Return the [x, y] coordinate for the center point of the cell that contains the specified text.  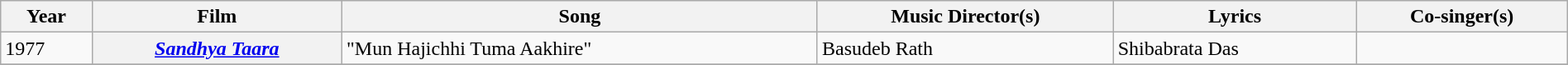
Lyrics [1235, 17]
"Mun Hajichhi Tuma Aakhire" [579, 48]
1977 [46, 48]
Music Director(s) [965, 17]
Co-singer(s) [1462, 17]
Film [217, 17]
Sandhya Taara [217, 48]
Basudeb Rath [965, 48]
Year [46, 17]
Shibabrata Das [1235, 48]
Song [579, 17]
